Capture the cell that displays the provided text and extract its [X, Y] central coordinate. 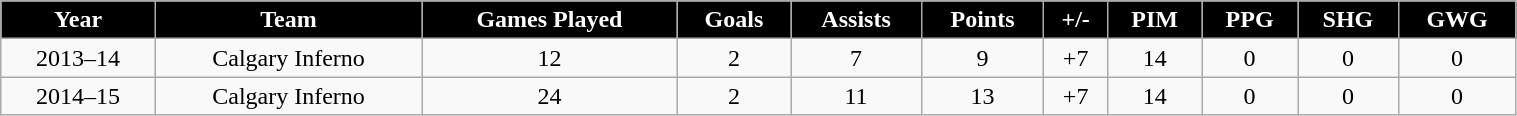
SHG [1348, 20]
Goals [734, 20]
12 [550, 58]
Year [78, 20]
7 [856, 58]
Team [288, 20]
Games Played [550, 20]
11 [856, 96]
GWG [1457, 20]
9 [982, 58]
PIM [1155, 20]
13 [982, 96]
Points [982, 20]
24 [550, 96]
2014–15 [78, 96]
2013–14 [78, 58]
Assists [856, 20]
PPG [1250, 20]
+/- [1076, 20]
